Detect which cell encompasses the target text, then output its [X, Y] center coordinate. 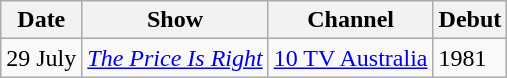
Channel [350, 20]
Show [175, 20]
29 July [42, 58]
The Price Is Right [175, 58]
Debut [470, 20]
10 TV Australia [350, 58]
Date [42, 20]
1981 [470, 58]
